Capture the cell that displays the provided text and extract its [X, Y] central coordinate. 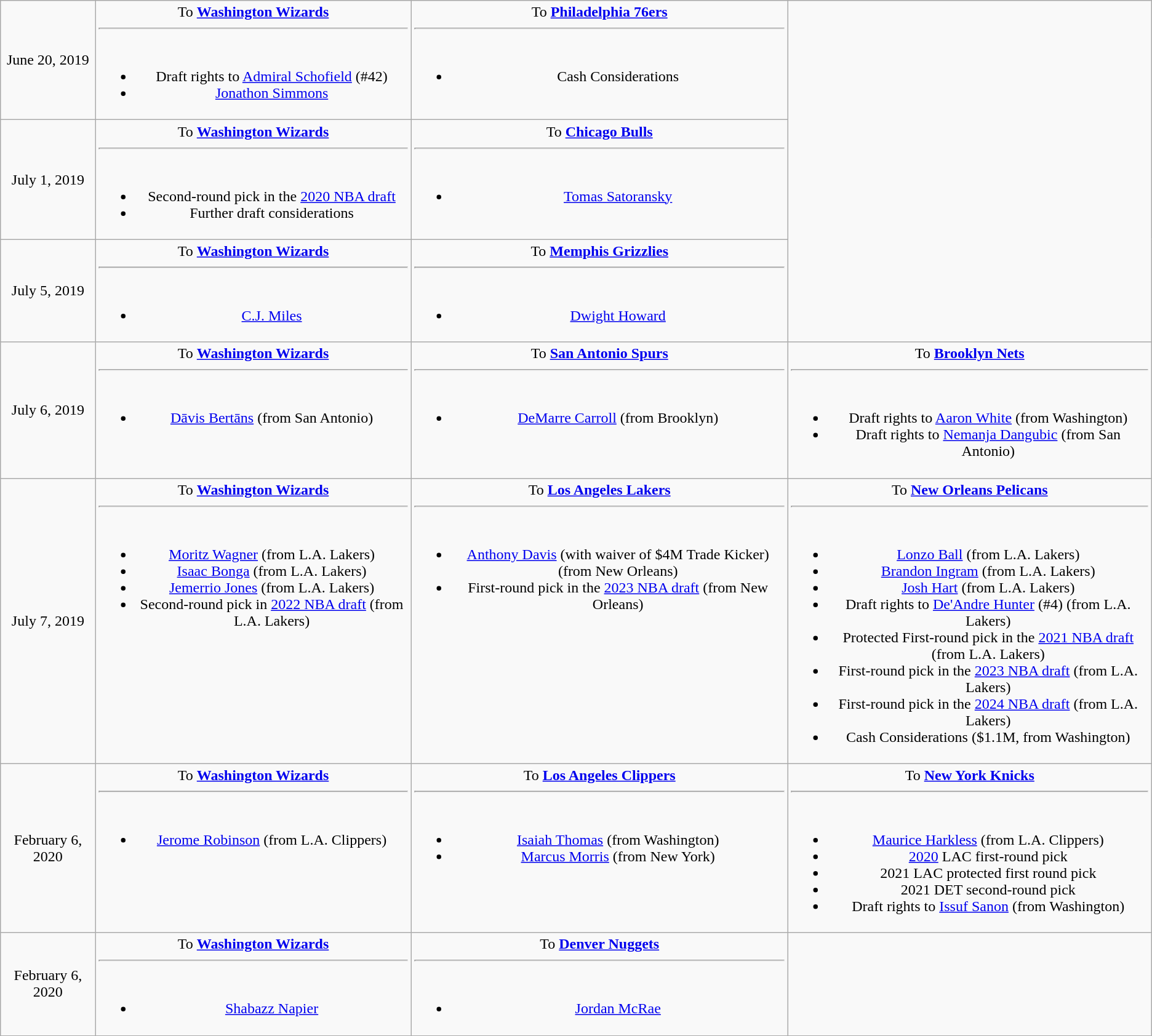
To Washington WizardsDraft rights to Admiral Schofield (#42)Jonathon Simmons [254, 60]
To Washington WizardsSecond-round pick in the 2020 NBA draftFurther draft considerations [254, 180]
To Memphis GrizzliesDwight Howard [599, 290]
To Chicago BullsTomas Satoransky [599, 180]
To Los Angeles LakersAnthony Davis (with waiver of $4M Trade Kicker) (from New Orleans)First-round pick in the 2023 NBA draft (from New Orleans) [599, 621]
To Brooklyn NetsDraft rights to Aaron White (from Washington)Draft rights to Nemanja Dangubic (from San Antonio) [970, 410]
To San Antonio SpursDeMarre Carroll (from Brooklyn) [599, 410]
June 20, 2019 [48, 60]
July 5, 2019 [48, 290]
July 7, 2019 [48, 621]
To Denver NuggetsJordan McRae [599, 984]
To Los Angeles ClippersIsaiah Thomas (from Washington)Marcus Morris (from New York) [599, 848]
To Philadelphia 76ersCash Considerations [599, 60]
To Washington WizardsC.J. Miles [254, 290]
To Washington WizardsShabazz Napier [254, 984]
To Washington WizardsJerome Robinson (from L.A. Clippers) [254, 848]
July 1, 2019 [48, 180]
July 6, 2019 [48, 410]
To Washington WizardsDāvis Bertāns (from San Antonio) [254, 410]
